Locate the cell with the specified text and output its (X, Y) center coordinate. 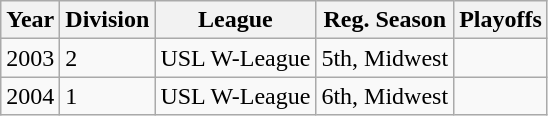
1 (108, 96)
2003 (30, 58)
Year (30, 20)
2004 (30, 96)
5th, Midwest (385, 58)
2 (108, 58)
Reg. Season (385, 20)
6th, Midwest (385, 96)
Playoffs (501, 20)
League (236, 20)
Division (108, 20)
